Find where the given text appears and provide that cell's center as [x, y] coordinate. 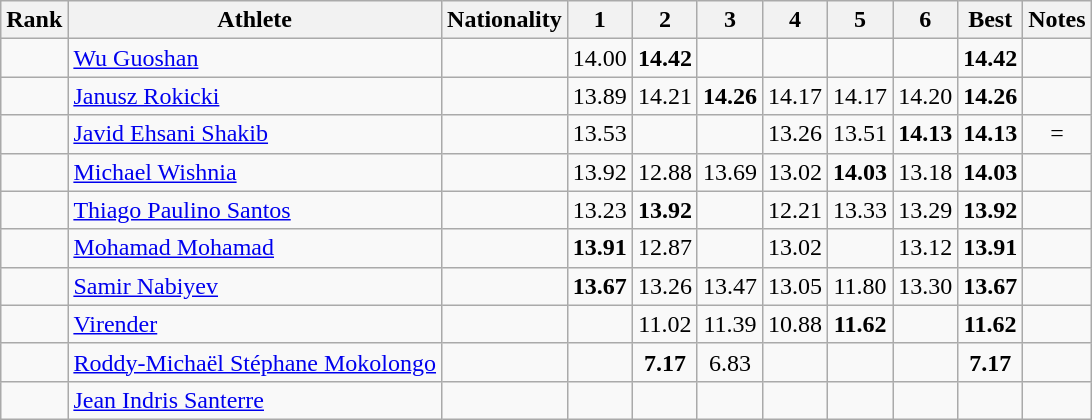
4 [794, 20]
2 [664, 20]
1 [600, 20]
Rank [34, 20]
Athlete [255, 20]
12.88 [664, 172]
Roddy-Michaël Stéphane Mokolongo [255, 362]
13.51 [860, 134]
6.83 [730, 362]
13.12 [926, 248]
Thiago Paulino Santos [255, 210]
Jean Indris Santerre [255, 400]
14.00 [600, 58]
14.20 [926, 96]
Michael Wishnia [255, 172]
Virender [255, 324]
6 [926, 20]
13.29 [926, 210]
13.30 [926, 286]
Mohamad Mohamad [255, 248]
Best [990, 20]
= [1057, 134]
13.53 [600, 134]
11.02 [664, 324]
13.23 [600, 210]
Samir Nabiyev [255, 286]
13.05 [794, 286]
11.80 [860, 286]
13.47 [730, 286]
13.33 [860, 210]
Nationality [505, 20]
13.89 [600, 96]
12.87 [664, 248]
Javid Ehsani Shakib [255, 134]
3 [730, 20]
Wu Guoshan [255, 58]
11.39 [730, 324]
5 [860, 20]
13.18 [926, 172]
13.69 [730, 172]
10.88 [794, 324]
12.21 [794, 210]
Notes [1057, 20]
Janusz Rokicki [255, 96]
14.21 [664, 96]
